Locate the cell with the specified text and output its [x, y] center coordinate. 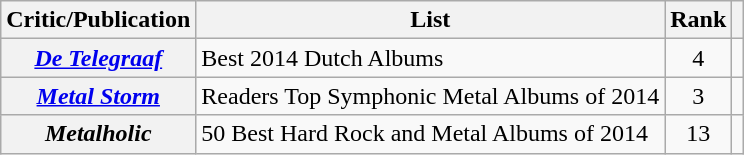
Readers Top Symphonic Metal Albums of 2014 [430, 96]
13 [698, 134]
3 [698, 96]
4 [698, 58]
Metal Storm [98, 96]
List [430, 20]
50 Best Hard Rock and Metal Albums of 2014 [430, 134]
Best 2014 Dutch Albums [430, 58]
Metalholic [98, 134]
De Telegraaf [98, 58]
Critic/Publication [98, 20]
Rank [698, 20]
